Output the (x, y) coordinate of the center of the cell containing the given text.  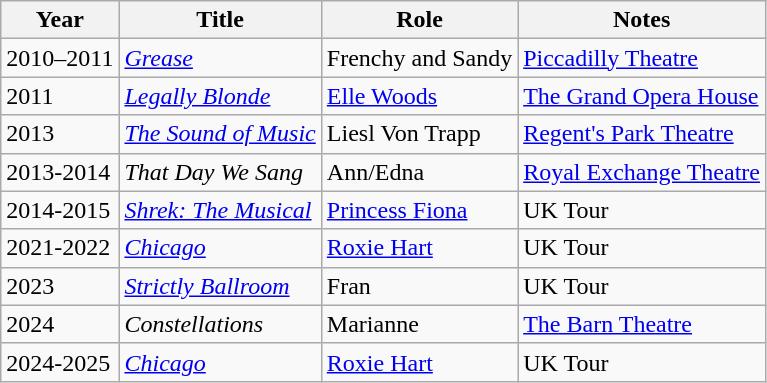
Princess Fiona (419, 210)
Royal Exchange Theatre (642, 172)
Piccadilly Theatre (642, 58)
Liesl Von Trapp (419, 134)
Regent's Park Theatre (642, 134)
Role (419, 20)
Strictly Ballroom (220, 286)
Ann/Edna (419, 172)
2010–2011 (60, 58)
Constellations (220, 324)
Year (60, 20)
Grease (220, 58)
Marianne (419, 324)
Fran (419, 286)
2024-2025 (60, 362)
2021-2022 (60, 248)
2024 (60, 324)
Legally Blonde (220, 96)
2013-2014 (60, 172)
That Day We Sang (220, 172)
Frenchy and Sandy (419, 58)
The Grand Opera House (642, 96)
Shrek: The Musical (220, 210)
Notes (642, 20)
2013 (60, 134)
The Barn Theatre (642, 324)
2014-2015 (60, 210)
The Sound of Music (220, 134)
Title (220, 20)
2023 (60, 286)
2011 (60, 96)
Elle Woods (419, 96)
